Provide the (X, Y) coordinate of the cell's center where the given text is located.  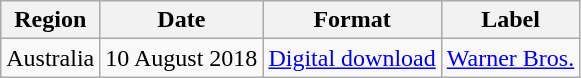
10 August 2018 (182, 58)
Format (352, 20)
Digital download (352, 58)
Warner Bros. (510, 58)
Australia (50, 58)
Label (510, 20)
Region (50, 20)
Date (182, 20)
